Search for the cell housing the specified text and yield its [X, Y] center coordinate. 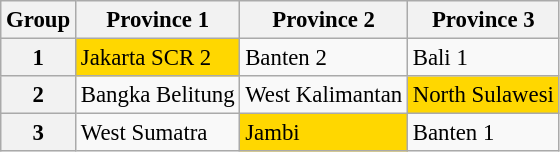
Province 3 [483, 20]
Bangka Belitung [158, 95]
2 [38, 95]
North Sulawesi [483, 95]
1 [38, 58]
Group [38, 20]
West Kalimantan [324, 95]
Jambi [324, 133]
Province 1 [158, 20]
Bali 1 [483, 58]
Banten 1 [483, 133]
Jakarta SCR 2 [158, 58]
West Sumatra [158, 133]
3 [38, 133]
Banten 2 [324, 58]
Province 2 [324, 20]
